Pinpoint the cell where the given text exists, returning its (x, y) midpoint coordinate. 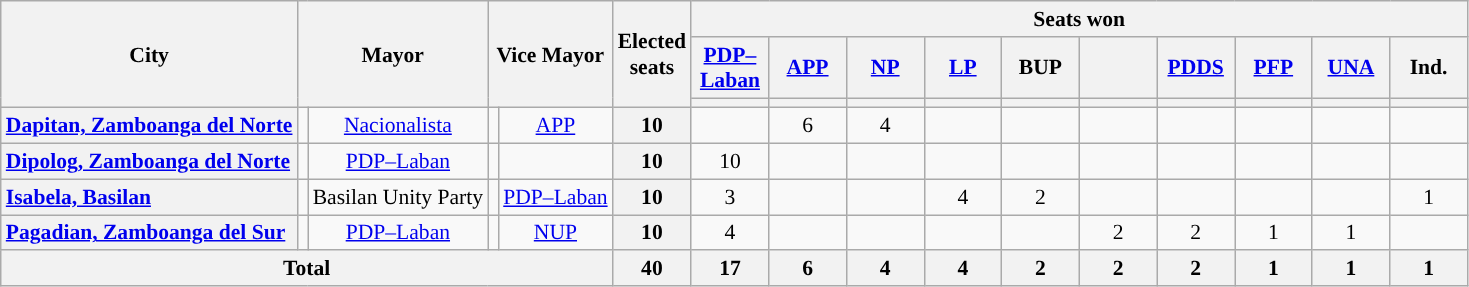
Dapitan, Zamboanga del Norte (150, 126)
Isabela, Basilan (150, 197)
PFP (1273, 68)
Mayor (394, 54)
Basilan Unity Party (398, 197)
PDDS (1196, 68)
Dipolog, Zamboanga del Norte (150, 162)
17 (730, 269)
Seats won (1079, 19)
Pagadian, Zamboanga del Sur (150, 233)
40 (652, 269)
Vice Mayor (550, 54)
Total (307, 269)
UNA (1351, 68)
3 (730, 197)
LP (963, 68)
NP (885, 68)
Nacionalista (398, 126)
BUP (1041, 68)
City (150, 54)
NUP (555, 233)
Ind. (1429, 68)
Electedseats (652, 54)
